Detect which cell encompasses the target text, then output its [x, y] center coordinate. 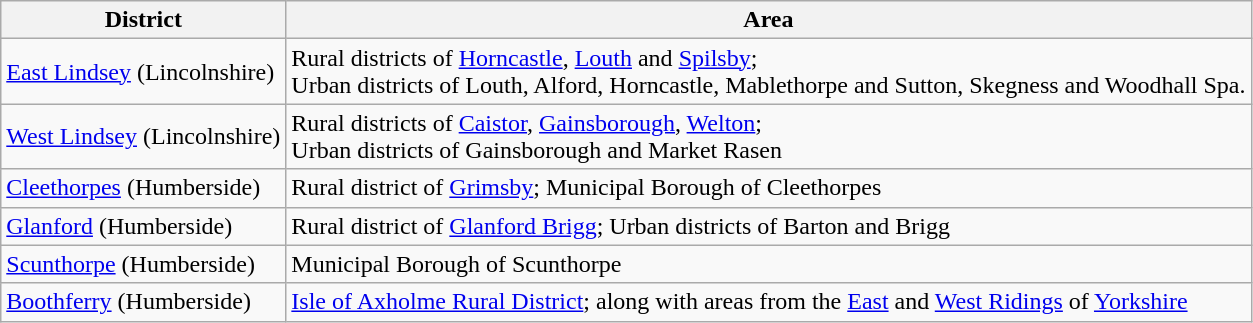
District [144, 20]
Glanford (Humberside) [144, 226]
Isle of Axholme Rural District; along with areas from the East and West Ridings of Yorkshire [768, 302]
East Lindsey (Lincolnshire) [144, 72]
Boothferry (Humberside) [144, 302]
Area [768, 20]
Rural district of Grimsby; Municipal Borough of Cleethorpes [768, 188]
Municipal Borough of Scunthorpe [768, 264]
Rural districts of Caistor, Gainsborough, Welton;Urban districts of Gainsborough and Market Rasen [768, 136]
Rural district of Glanford Brigg; Urban districts of Barton and Brigg [768, 226]
Scunthorpe (Humberside) [144, 264]
Rural districts of Horncastle, Louth and Spilsby;Urban districts of Louth, Alford, Horncastle, Mablethorpe and Sutton, Skegness and Woodhall Spa. [768, 72]
Cleethorpes (Humberside) [144, 188]
West Lindsey (Lincolnshire) [144, 136]
